Locate the cell with the specified text and output its (x, y) center coordinate. 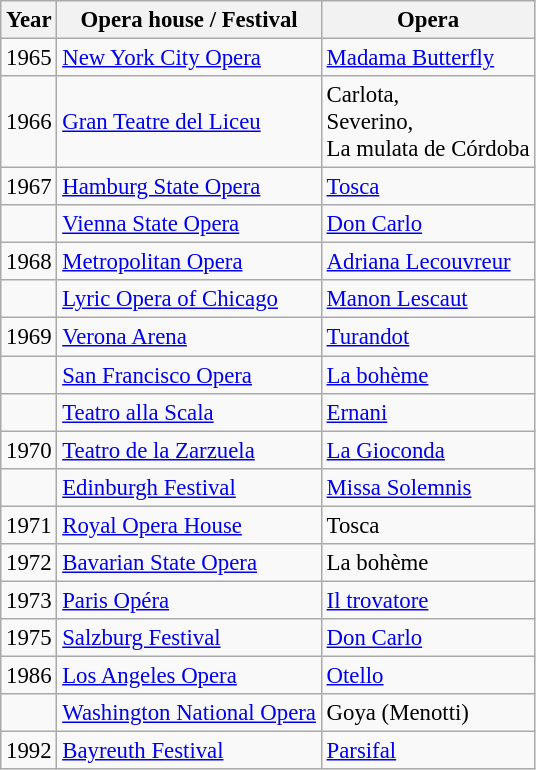
Washington National Opera (189, 713)
Parsifal (428, 751)
1975 (29, 638)
1968 (29, 262)
Ernani (428, 412)
1966 (29, 122)
Opera house / Festival (189, 20)
Teatro alla Scala (189, 412)
Adriana Lecouvreur (428, 262)
Opera (428, 20)
Madama Butterfly (428, 58)
1967 (29, 187)
Otello (428, 675)
Manon Lescaut (428, 299)
Los Angeles Opera (189, 675)
1972 (29, 563)
1986 (29, 675)
1965 (29, 58)
Teatro de la Zarzuela (189, 450)
1969 (29, 337)
Missa Solemnis (428, 487)
Royal Opera House (189, 525)
1970 (29, 450)
Metropolitan Opera (189, 262)
New York City Opera (189, 58)
Bavarian State Opera (189, 563)
Salzburg Festival (189, 638)
Vienna State Opera (189, 224)
Verona Arena (189, 337)
Edinburgh Festival (189, 487)
Year (29, 20)
1973 (29, 600)
Goya (Menotti) (428, 713)
San Francisco Opera (189, 375)
Gran Teatre del Liceu (189, 122)
Bayreuth Festival (189, 751)
La Gioconda (428, 450)
Lyric Opera of Chicago (189, 299)
Carlota,Severino,La mulata de Córdoba (428, 122)
1992 (29, 751)
Turandot (428, 337)
Hamburg State Opera (189, 187)
Paris Opéra (189, 600)
Il trovatore (428, 600)
1971 (29, 525)
